For the text-containing cell, return its midpoint in (X, Y) coordinate format. 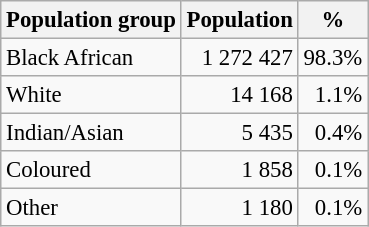
Population (240, 20)
14 168 (240, 95)
Population group (91, 20)
0.4% (332, 133)
Coloured (91, 170)
Indian/Asian (91, 133)
1 180 (240, 208)
Black African (91, 58)
1 858 (240, 170)
1.1% (332, 95)
5 435 (240, 133)
Other (91, 208)
White (91, 95)
% (332, 20)
98.3% (332, 58)
1 272 427 (240, 58)
